Identify which cell holds the provided text, then report its [x, y] central coordinate. 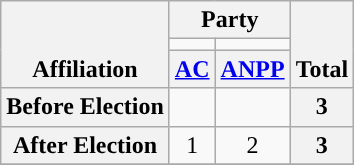
Party [230, 20]
Affiliation [86, 44]
Total [322, 44]
2 [252, 145]
AC [192, 69]
Before Election [86, 107]
ANPP [252, 69]
1 [192, 145]
After Election [86, 145]
